Find where the given text appears and provide that cell's center as (X, Y) coordinate. 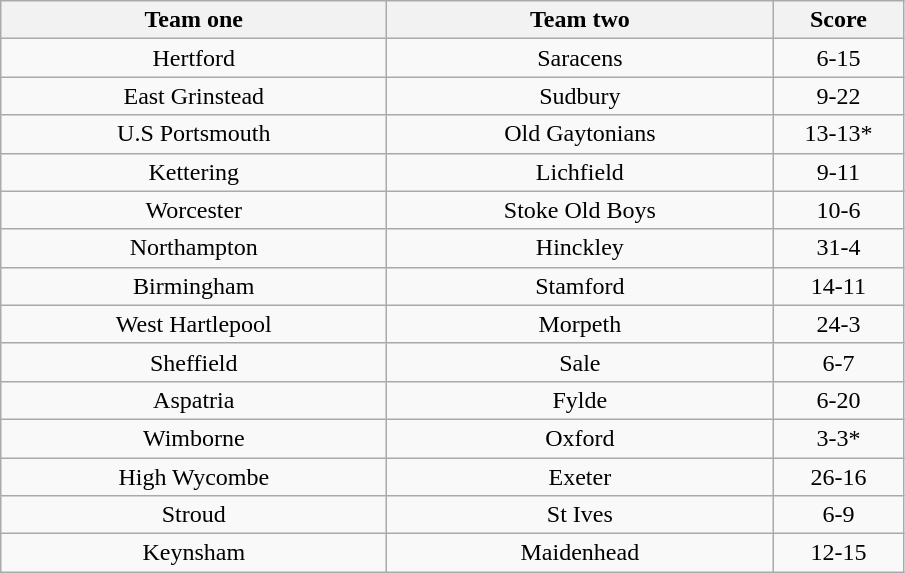
Team two (580, 20)
Keynsham (194, 553)
East Grinstead (194, 96)
Exeter (580, 477)
24-3 (838, 324)
6-9 (838, 515)
Sheffield (194, 362)
Fylde (580, 400)
3-3* (838, 438)
St Ives (580, 515)
High Wycombe (194, 477)
Kettering (194, 172)
Team one (194, 20)
26-16 (838, 477)
Score (838, 20)
Wimborne (194, 438)
Stoke Old Boys (580, 210)
6-20 (838, 400)
Hertford (194, 58)
Old Gaytonians (580, 134)
6-15 (838, 58)
Saracens (580, 58)
Aspatria (194, 400)
10-6 (838, 210)
Lichfield (580, 172)
Morpeth (580, 324)
Sudbury (580, 96)
6-7 (838, 362)
Northampton (194, 248)
Worcester (194, 210)
Birmingham (194, 286)
Stroud (194, 515)
West Hartlepool (194, 324)
13-13* (838, 134)
31-4 (838, 248)
Stamford (580, 286)
Sale (580, 362)
Oxford (580, 438)
Maidenhead (580, 553)
U.S Portsmouth (194, 134)
9-22 (838, 96)
14-11 (838, 286)
Hinckley (580, 248)
12-15 (838, 553)
9-11 (838, 172)
